From the cell containing the given text, extract its center point as [x, y] coordinate. 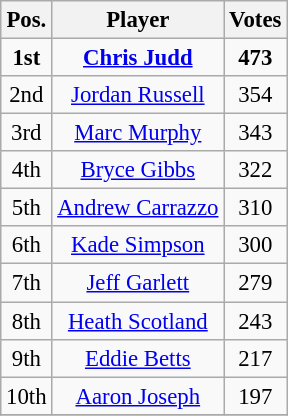
Votes [256, 20]
Marc Murphy [138, 133]
197 [256, 396]
Aaron Joseph [138, 396]
3rd [26, 133]
Pos. [26, 20]
4th [26, 170]
Jeff Garlett [138, 283]
Andrew Carrazzo [138, 208]
Heath Scotland [138, 321]
10th [26, 396]
473 [256, 58]
Eddie Betts [138, 358]
8th [26, 321]
Player [138, 20]
343 [256, 133]
6th [26, 245]
243 [256, 321]
Bryce Gibbs [138, 170]
1st [26, 58]
Chris Judd [138, 58]
5th [26, 208]
9th [26, 358]
310 [256, 208]
322 [256, 170]
354 [256, 95]
7th [26, 283]
Jordan Russell [138, 95]
279 [256, 283]
Kade Simpson [138, 245]
217 [256, 358]
2nd [26, 95]
300 [256, 245]
